For the text-containing cell, return its midpoint in [x, y] coordinate format. 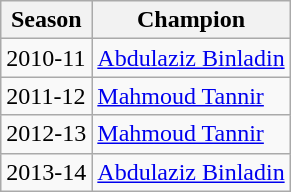
Season [46, 20]
Champion [191, 20]
2013-14 [46, 172]
2012-13 [46, 134]
2011-12 [46, 96]
2010-11 [46, 58]
